Search for the cell housing the specified text and yield its (x, y) center coordinate. 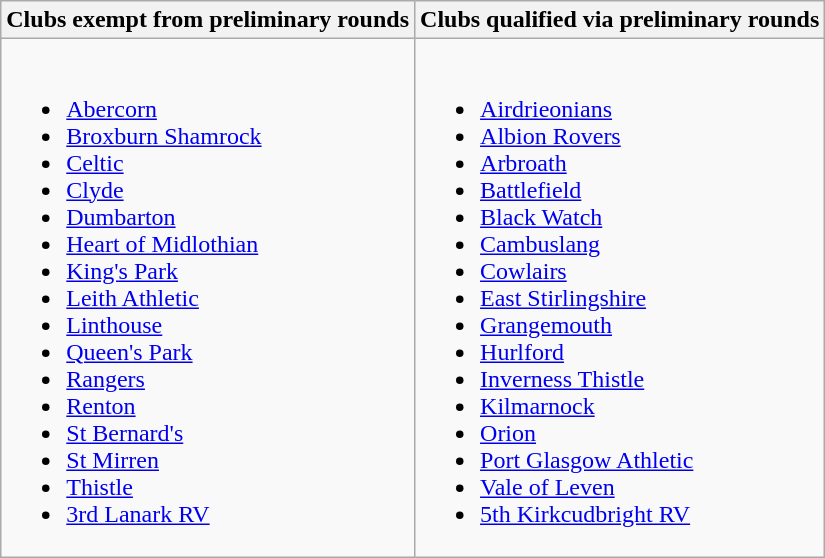
Clubs qualified via preliminary rounds (620, 20)
Clubs exempt from preliminary rounds (208, 20)
